Determine the [x, y] coordinate at the center of the cell enclosing the given text.  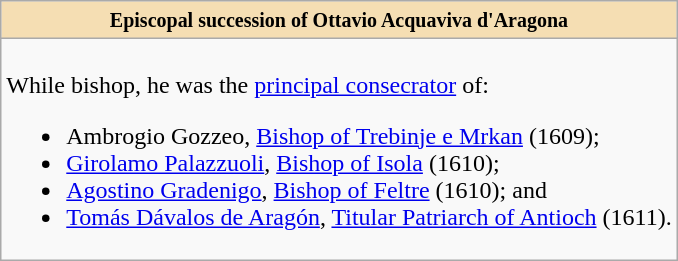
Episcopal succession of Ottavio Acquaviva d'Aragona [339, 20]
